Detect which cell encompasses the target text, then output its (x, y) center coordinate. 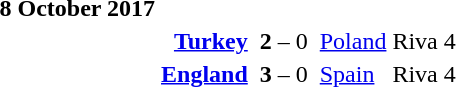
Turkey (205, 41)
Poland (353, 41)
2 – 0 (284, 41)
